Provide the (x, y) coordinate of the cell's center where the given text is located.  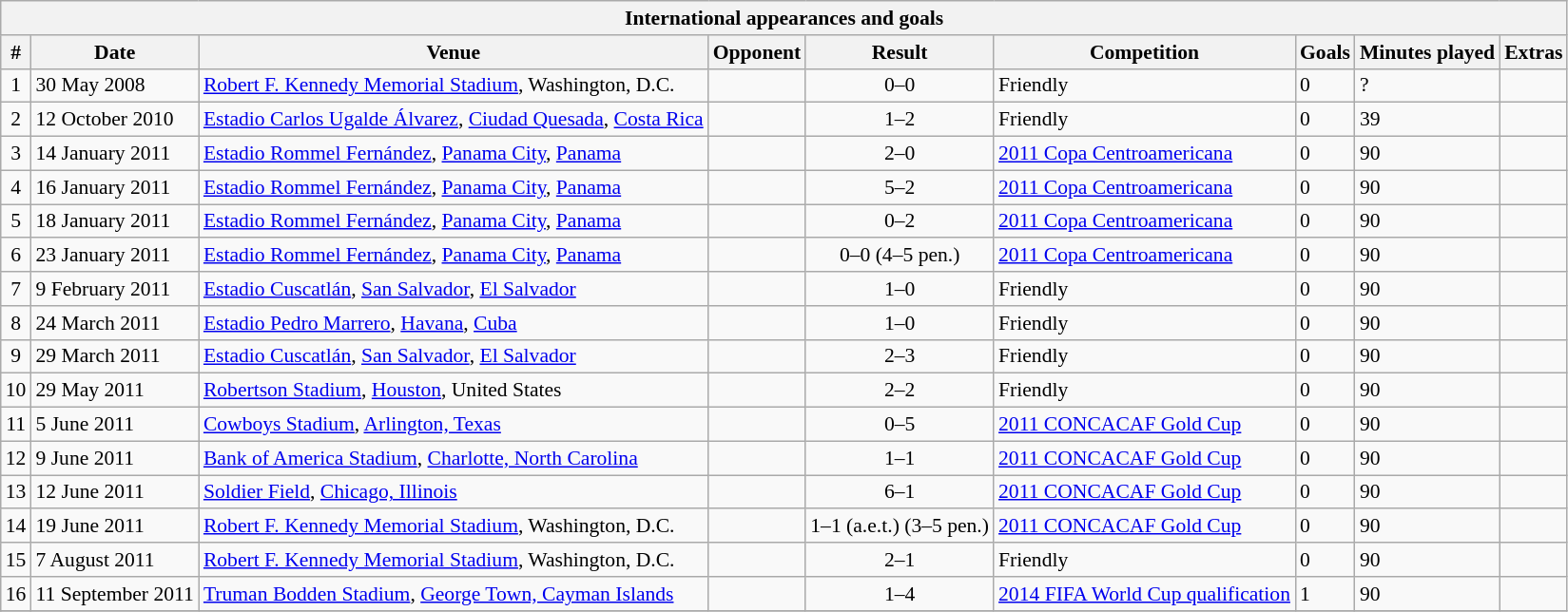
1–1 (a.e.t.) (3–5 pen.) (900, 526)
1–1 (900, 458)
9 February 2011 (114, 289)
16 January 2011 (114, 187)
2 (16, 120)
11 (16, 425)
? (1427, 86)
0–5 (900, 425)
12 June 2011 (114, 492)
5 June 2011 (114, 425)
18 January 2011 (114, 221)
12 (16, 458)
Date (114, 52)
14 (16, 526)
5–2 (900, 187)
30 May 2008 (114, 86)
Result (900, 52)
1–4 (900, 594)
13 (16, 492)
# (16, 52)
Goals (1326, 52)
Robertson Stadium, Houston, United States (454, 391)
6–1 (900, 492)
29 March 2011 (114, 356)
Cowboys Stadium, Arlington, Texas (454, 425)
11 September 2011 (114, 594)
Estadio Pedro Marrero, Havana, Cuba (454, 323)
9 (16, 356)
15 (16, 560)
3 (16, 154)
14 January 2011 (114, 154)
2–2 (900, 391)
International appearances and goals (784, 18)
12 October 2010 (114, 120)
2–1 (900, 560)
0–2 (900, 221)
Competition (1145, 52)
0–0 (900, 86)
6 (16, 256)
Estadio Carlos Ugalde Álvarez, Ciudad Quesada, Costa Rica (454, 120)
29 May 2011 (114, 391)
Truman Bodden Stadium, George Town, Cayman Islands (454, 594)
7 (16, 289)
0–0 (4–5 pen.) (900, 256)
Venue (454, 52)
Soldier Field, Chicago, Illinois (454, 492)
Bank of America Stadium, Charlotte, North Carolina (454, 458)
24 March 2011 (114, 323)
8 (16, 323)
16 (16, 594)
2014 FIFA World Cup qualification (1145, 594)
7 August 2011 (114, 560)
Opponent (757, 52)
10 (16, 391)
2–3 (900, 356)
39 (1427, 120)
4 (16, 187)
Extras (1533, 52)
1–2 (900, 120)
Minutes played (1427, 52)
5 (16, 221)
2–0 (900, 154)
9 June 2011 (114, 458)
23 January 2011 (114, 256)
19 June 2011 (114, 526)
